Output the (X, Y) coordinate of the center of the cell containing the given text.  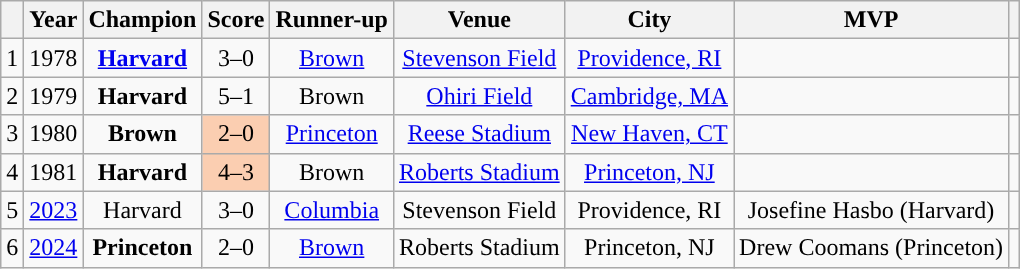
5 (12, 210)
Josefine Hasbo (Harvard) (872, 210)
1980 (54, 134)
4 (12, 172)
1978 (54, 58)
1979 (54, 96)
Year (54, 20)
Ohiri Field (479, 96)
Runner-up (332, 20)
Score (236, 20)
2023 (54, 210)
5–1 (236, 96)
City (649, 20)
MVP (872, 20)
6 (12, 248)
1981 (54, 172)
Columbia (332, 210)
Champion (142, 20)
2 (12, 96)
Drew Coomans (Princeton) (872, 248)
Reese Stadium (479, 134)
New Haven, CT (649, 134)
2024 (54, 248)
1 (12, 58)
Cambridge, MA (649, 96)
4–3 (236, 172)
Venue (479, 20)
3 (12, 134)
